For the text-containing cell, return its midpoint in [X, Y] coordinate format. 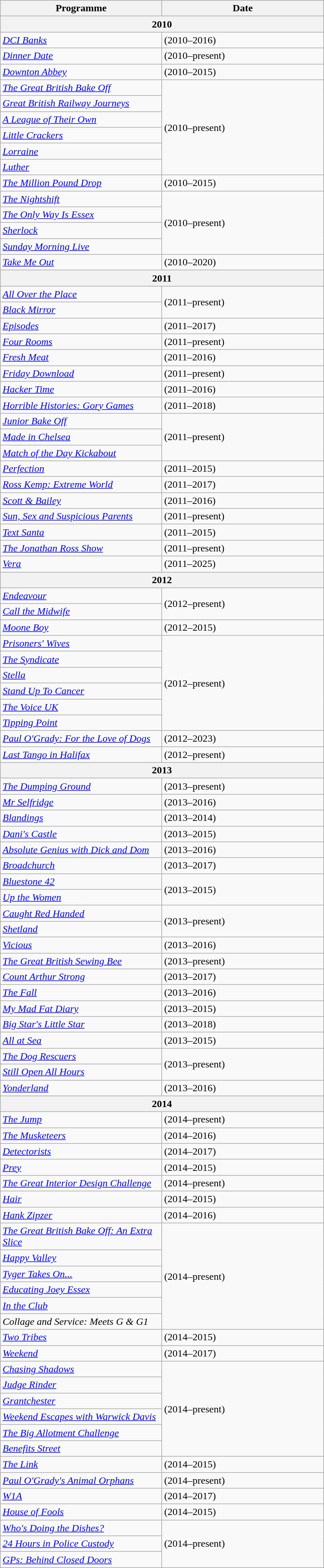
Still Open All Hours [81, 1072]
Last Tango in Halifax [81, 755]
Endeavour [81, 596]
Friday Download [81, 373]
Date [243, 8]
My Mad Fat Diary [81, 1009]
Horrible Histories: Gory Games [81, 405]
Perfection [81, 469]
Chasing Shadows [81, 1369]
Judge Rinder [81, 1385]
Paul O'Grady's Animal Orphans [81, 1480]
(2011–2018) [243, 405]
The Nightshift [81, 199]
Collage and Service: Meets G & G1 [81, 1321]
The Jump [81, 1120]
Dani's Castle [81, 834]
All at Sea [81, 1040]
Yonderland [81, 1088]
Programme [81, 8]
The Great British Sewing Bee [81, 961]
Hair [81, 1199]
Blandings [81, 818]
Tipping Point [81, 723]
Tyger Takes On... [81, 1274]
24 Hours in Police Custody [81, 1544]
2010 [162, 24]
The Great British Bake Off: An Extra Slice [81, 1236]
Count Arthur Strong [81, 977]
The Dumping Ground [81, 786]
Big Star's Little Star [81, 1024]
The Link [81, 1464]
Black Mirror [81, 310]
Made in Chelsea [81, 437]
Moone Boy [81, 627]
Grantchester [81, 1401]
2014 [162, 1104]
2011 [162, 278]
Sherlock [81, 231]
Absolute Genius with Dick and Dom [81, 850]
Benefits Street [81, 1448]
Two Tribes [81, 1337]
GPs: Behind Closed Doors [81, 1560]
W1A [81, 1496]
Downton Abbey [81, 72]
The Dog Rescuers [81, 1056]
Broadchurch [81, 866]
The Big Allotment Challenge [81, 1432]
Take Me Out [81, 262]
Bluestone 42 [81, 881]
The Syndicate [81, 659]
Sun, Sex and Suspicious Parents [81, 516]
(2010–2020) [243, 262]
Happy Valley [81, 1258]
Weekend Escapes with Warwick Davis [81, 1417]
Vicious [81, 945]
Four Rooms [81, 342]
Vera [81, 564]
Lorraine [81, 151]
Educating Joey Essex [81, 1290]
Hank Zipzer [81, 1215]
(2013–2014) [243, 818]
Detectorists [81, 1151]
Luther [81, 167]
In the Club [81, 1306]
Text Santa [81, 532]
Little Crackers [81, 135]
Scott & Bailey [81, 501]
Junior Bake Off [81, 421]
Hacker Time [81, 389]
Sunday Morning Live [81, 247]
Stella [81, 675]
Episodes [81, 326]
(2012–2023) [243, 739]
Shetland [81, 929]
Dinner Date [81, 56]
House of Fools [81, 1512]
The Million Pound Drop [81, 183]
The Fall [81, 993]
(2011–2025) [243, 564]
Match of the Day Kickabout [81, 453]
2012 [162, 580]
All Over the Place [81, 294]
(2013–2018) [243, 1024]
The Voice UK [81, 707]
(2012–2015) [243, 627]
Stand Up To Cancer [81, 691]
The Jonathan Ross Show [81, 548]
2013 [162, 770]
The Great British Bake Off [81, 88]
Great British Railway Journeys [81, 103]
Up the Women [81, 897]
Who's Doing the Dishes? [81, 1528]
Prey [81, 1167]
The Only Way Is Essex [81, 215]
Caught Red Handed [81, 913]
DCI Banks [81, 40]
Ross Kemp: Extreme World [81, 485]
Fresh Meat [81, 357]
A League of Their Own [81, 119]
Prisoners' Wives [81, 643]
Paul O'Grady: For the Love of Dogs [81, 739]
Call the Midwife [81, 612]
(2010–2016) [243, 40]
The Musketeers [81, 1135]
The Great Interior Design Challenge [81, 1183]
Weekend [81, 1353]
Mr Selfridge [81, 802]
